Locate the cell with the specified text and output its [X, Y] center coordinate. 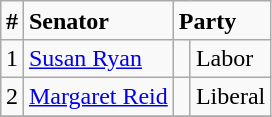
Margaret Reid [98, 97]
2 [12, 97]
Party [222, 20]
Liberal [230, 97]
Susan Ryan [98, 58]
Senator [98, 20]
Labor [230, 58]
# [12, 20]
1 [12, 58]
